Provide the [x, y] coordinate of the cell's center where the given text is located.  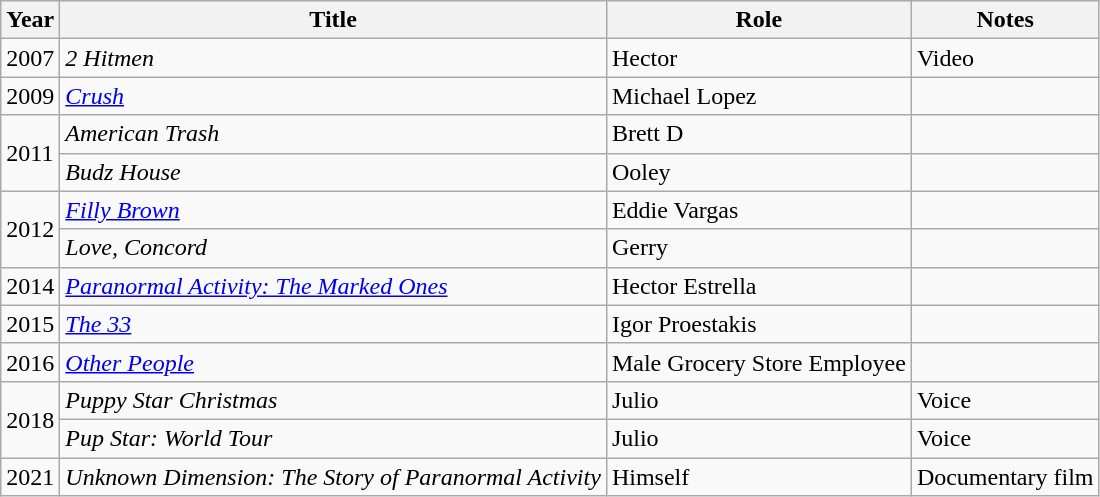
Crush [334, 96]
2015 [30, 324]
The 33 [334, 324]
Role [758, 20]
Documentary film [1005, 477]
Unknown Dimension: The Story of Paranormal Activity [334, 477]
Title [334, 20]
American Trash [334, 134]
2014 [30, 286]
2012 [30, 229]
Hector Estrella [758, 286]
2009 [30, 96]
2 Hitmen [334, 58]
2011 [30, 153]
Video [1005, 58]
Michael Lopez [758, 96]
2018 [30, 419]
Filly Brown [334, 210]
2007 [30, 58]
Gerry [758, 248]
Year [30, 20]
Igor Proestakis [758, 324]
Male Grocery Store Employee [758, 362]
Other People [334, 362]
2021 [30, 477]
Ooley [758, 172]
Paranormal Activity: The Marked Ones [334, 286]
Puppy Star Christmas [334, 400]
Hector [758, 58]
2016 [30, 362]
Love, Concord [334, 248]
Brett D [758, 134]
Budz House [334, 172]
Eddie Vargas [758, 210]
Himself [758, 477]
Pup Star: World Tour [334, 438]
Notes [1005, 20]
